For the text-containing cell, return its midpoint in [X, Y] coordinate format. 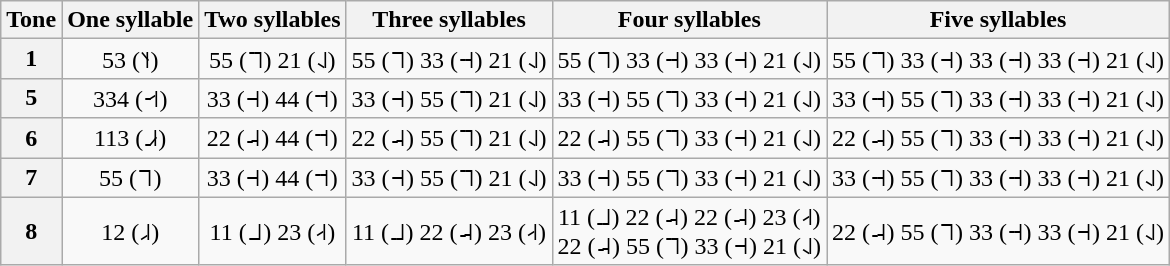
11 (˩˩) 22 (˨˨) 23 (˨˧) [449, 231]
8 [32, 231]
6 [32, 138]
Two syllables [272, 20]
11 (˩˩) 22 (˨˨) 22 (˨˨) 23 (˨˧)22 (˨˨) 55 (˥˥) 33 (˧˧) 21 (˨˩) [689, 231]
1 [32, 59]
55 (˥˥) [130, 178]
22 (˨˨) 55 (˥˥) 33 (˧˧) 21 (˨˩) [689, 138]
53 (˥˧) [130, 59]
22 (˨˨) 55 (˥˥) 21 (˨˩) [449, 138]
Five syllables [998, 20]
55 (˥˥) 21 (˨˩) [272, 59]
55 (˥˥) 33 (˧˧) 33 (˧˧) 33 (˧˧) 21 (˨˩) [998, 59]
Three syllables [449, 20]
12 (˩˨) [130, 231]
334 (˧˧˦) [130, 98]
22 (˨˨) 44 (˦˦) [272, 138]
5 [32, 98]
11 (˩˩) 23 (˨˧) [272, 231]
55 (˥˥) 33 (˧˧) 33 (˧˧) 21 (˨˩) [689, 59]
7 [32, 178]
Tone [32, 20]
One syllable [130, 20]
Four syllables [689, 20]
113 (˩˩˧) [130, 138]
55 (˥˥) 33 (˧˧) 21 (˨˩) [449, 59]
